Detect which cell encompasses the target text, then output its (x, y) center coordinate. 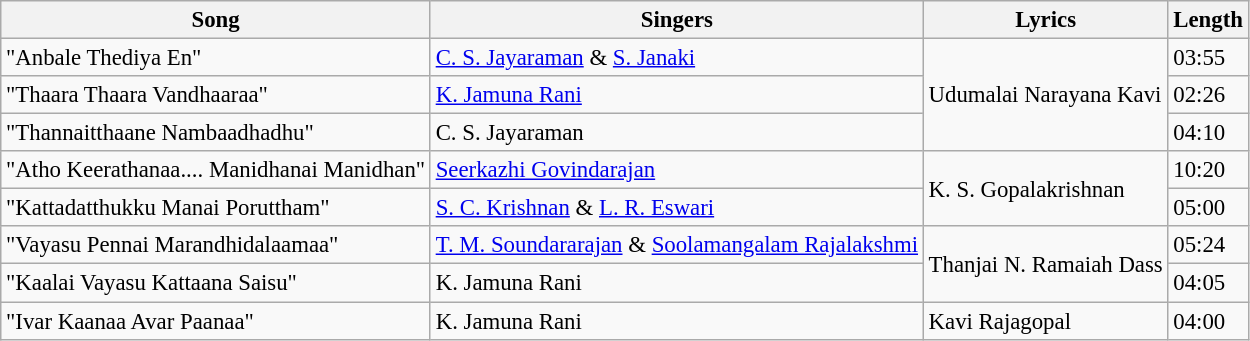
C. S. Jayaraman & S. Janaki (676, 58)
10:20 (1208, 170)
Lyrics (1046, 20)
03:55 (1208, 58)
Song (216, 20)
04:05 (1208, 283)
05:24 (1208, 245)
S. C. Krishnan & L. R. Eswari (676, 208)
C. S. Jayaraman (676, 133)
"Vayasu Pennai Marandhidalaamaa" (216, 245)
"Kaalai Vayasu Kattaana Saisu" (216, 283)
04:00 (1208, 321)
"Atho Keerathanaa.... Manidhanai Manidhan" (216, 170)
Seerkazhi Govindarajan (676, 170)
"Anbale Thediya En" (216, 58)
Singers (676, 20)
"Kattadatthukku Manai Poruttham" (216, 208)
Kavi Rajagopal (1046, 321)
04:10 (1208, 133)
Udumalai Narayana Kavi (1046, 96)
02:26 (1208, 95)
"Ivar Kaanaa Avar Paanaa" (216, 321)
"Thaara Thaara Vandhaaraa" (216, 95)
Thanjai N. Ramaiah Dass (1046, 264)
K. S. Gopalakrishnan (1046, 188)
"Thannaitthaane Nambaadhadhu" (216, 133)
T. M. Soundararajan & Soolamangalam Rajalakshmi (676, 245)
Length (1208, 20)
05:00 (1208, 208)
